From the cell containing the given text, extract its center point as (x, y) coordinate. 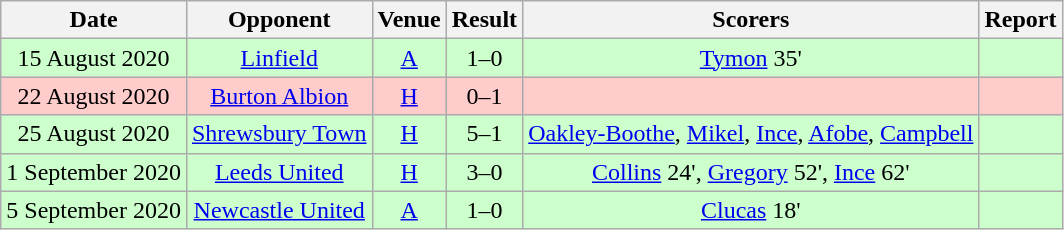
Opponent (279, 20)
Oakley-Boothe, Mikel, Ince, Afobe, Campbell (751, 134)
22 August 2020 (94, 96)
3–0 (484, 172)
Burton Albion (279, 96)
15 August 2020 (94, 58)
Tymon 35' (751, 58)
Venue (409, 20)
Result (484, 20)
Shrewsbury Town (279, 134)
Date (94, 20)
25 August 2020 (94, 134)
Collins 24', Gregory 52', Ince 62' (751, 172)
Newcastle United (279, 210)
Linfield (279, 58)
1 September 2020 (94, 172)
Leeds United (279, 172)
Scorers (751, 20)
5 September 2020 (94, 210)
Report (1020, 20)
5–1 (484, 134)
0–1 (484, 96)
Clucas 18' (751, 210)
